For the text-containing cell, return its midpoint in (x, y) coordinate format. 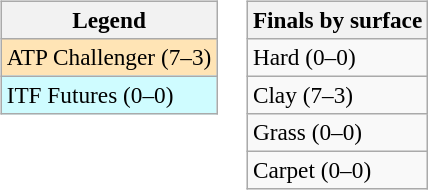
Finals by surface (337, 20)
Grass (0–0) (337, 133)
Hard (0–0) (337, 57)
Legend (108, 20)
ATP Challenger (7–3) (108, 57)
ITF Futures (0–0) (108, 95)
Clay (7–3) (337, 95)
Carpet (0–0) (337, 171)
